Return [x, y] of the center of cell containing provided text 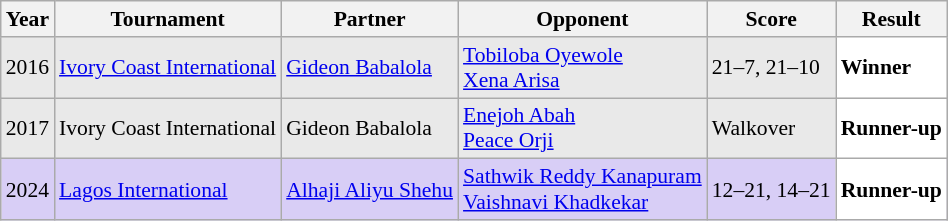
Alhaji Aliyu Shehu [370, 190]
Lagos International [168, 190]
2016 [28, 68]
Score [772, 19]
Result [892, 19]
2017 [28, 128]
12–21, 14–21 [772, 190]
Sathwik Reddy Kanapuram Vaishnavi Khadkekar [582, 190]
2024 [28, 190]
21–7, 21–10 [772, 68]
Tobiloba Oyewole Xena Arisa [582, 68]
Opponent [582, 19]
Partner [370, 19]
Year [28, 19]
Walkover [772, 128]
Winner [892, 68]
Enejoh Abah Peace Orji [582, 128]
Tournament [168, 19]
